Extract the [x, y] coordinate from the center of the cell holding the provided text.  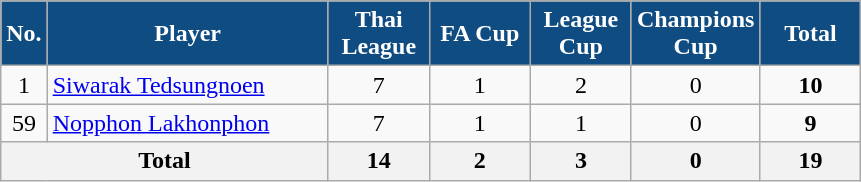
59 [24, 123]
Champions Cup [695, 34]
League Cup [580, 34]
14 [378, 161]
3 [580, 161]
Player [188, 34]
10 [810, 85]
19 [810, 161]
Thai League [378, 34]
FA Cup [480, 34]
9 [810, 123]
Siwarak Tedsungnoen [188, 85]
No. [24, 34]
Nopphon Lakhonphon [188, 123]
